Search for the cell housing the specified text and yield its (x, y) center coordinate. 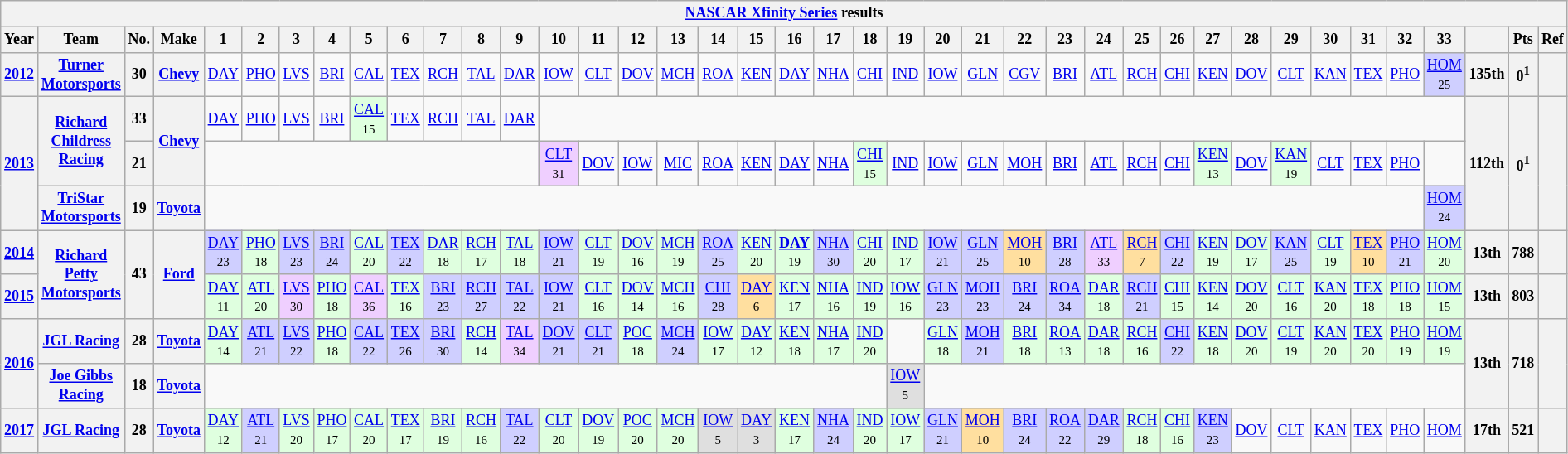
DAY3 (757, 430)
32 (1406, 40)
788 (1523, 253)
TAL34 (519, 341)
15 (757, 40)
MIC (678, 163)
RCH27 (482, 297)
Joe Gibbs Racing (81, 386)
BRI28 (1066, 253)
PHO19 (1406, 341)
112th (1487, 164)
TAL18 (519, 253)
TriStar Motorsports (81, 208)
4 (332, 40)
POC18 (638, 341)
CGV (1024, 75)
PHO17 (332, 430)
CLT20 (559, 430)
DOV14 (638, 297)
2 (260, 40)
GLN25 (983, 253)
CAL22 (370, 341)
HOM15 (1445, 297)
RCH7 (1142, 253)
HOM19 (1445, 341)
POC20 (638, 430)
TEX22 (405, 253)
23 (1066, 40)
20 (943, 40)
MCH19 (678, 253)
26 (1178, 40)
DOV16 (638, 253)
MCH24 (678, 341)
LVS20 (297, 430)
BRI23 (443, 297)
10 (559, 40)
TEX17 (405, 430)
GLN23 (943, 297)
MOH23 (983, 297)
5 (370, 40)
TEX20 (1368, 341)
NASCAR Xfinity Series results (784, 13)
DAR29 (1104, 430)
ROA34 (1066, 297)
RCH17 (482, 253)
LVS23 (297, 253)
12 (638, 40)
2015 (20, 297)
GLN18 (943, 341)
17 (834, 40)
ROA22 (1066, 430)
NHA16 (834, 297)
DOV19 (598, 430)
RCH14 (482, 341)
IOW16 (905, 297)
43 (139, 275)
KEN14 (1212, 297)
Year (20, 40)
Turner Motorsports (81, 75)
CHI28 (718, 297)
RCH21 (1142, 297)
NHA30 (834, 253)
CAL15 (370, 119)
22 (1024, 40)
ROA25 (718, 253)
1 (223, 40)
DOV17 (1251, 253)
ATL33 (1104, 253)
9 (519, 40)
803 (1523, 297)
NHA24 (834, 430)
Pts (1523, 40)
DAY19 (795, 253)
MOH21 (983, 341)
IND17 (905, 253)
13 (678, 40)
RCH18 (1142, 430)
DAY23 (223, 253)
PHO21 (1406, 253)
DAY11 (223, 297)
CHI20 (870, 253)
6 (405, 40)
16 (795, 40)
25 (1142, 40)
LVS30 (297, 297)
KEN20 (757, 253)
IND19 (870, 297)
DAY14 (223, 341)
TEX16 (405, 297)
CLT21 (598, 341)
Team (81, 40)
7 (443, 40)
HOM24 (1445, 208)
DAY6 (757, 297)
Ford (179, 275)
Richard Petty Motorsports (81, 275)
31 (1368, 40)
MCH20 (678, 430)
CAL36 (370, 297)
MOH (1024, 163)
MCH16 (678, 297)
11 (598, 40)
2012 (20, 75)
ATL20 (260, 297)
TEX18 (1368, 297)
Richard Childress Racing (81, 141)
2013 (20, 164)
MCH (678, 75)
27 (1212, 40)
Ref (1553, 40)
HOM25 (1445, 75)
14 (718, 40)
KAN25 (1291, 253)
DOV21 (559, 341)
ROA13 (1066, 341)
2016 (20, 363)
2017 (20, 430)
HOM (1445, 430)
KEN13 (1212, 163)
KAN19 (1291, 163)
LVS22 (297, 341)
TEX10 (1368, 253)
KEN23 (1212, 430)
BRI19 (443, 430)
3 (297, 40)
135th (1487, 75)
CHI16 (1178, 430)
8 (482, 40)
No. (139, 40)
GLN21 (943, 430)
CAL (370, 75)
718 (1523, 363)
24 (1104, 40)
HOM20 (1445, 253)
17th (1487, 430)
Make (179, 40)
BRI30 (443, 341)
521 (1523, 430)
NHA17 (834, 341)
TEX26 (405, 341)
KEN19 (1212, 253)
BRI18 (1024, 341)
2014 (20, 253)
CLT31 (559, 163)
29 (1291, 40)
